Detect which cell encompasses the target text, then output its [X, Y] center coordinate. 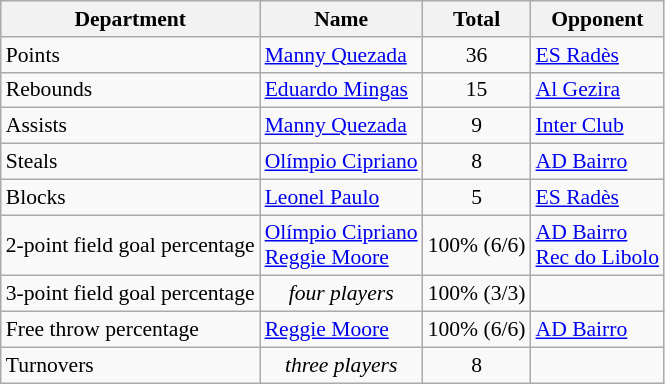
Rebounds [130, 90]
Name [342, 19]
100% (3/3) [477, 294]
Olímpio Cipriano Reggie Moore [342, 246]
Olímpio Cipriano [342, 162]
AD Bairro Rec do Libolo [598, 246]
Al Gezira [598, 90]
9 [477, 126]
Free throw percentage [130, 330]
Assists [130, 126]
3-point field goal percentage [130, 294]
three players [342, 365]
Leonel Paulo [342, 197]
15 [477, 90]
Total [477, 19]
Steals [130, 162]
Opponent [598, 19]
Points [130, 55]
2-point field goal percentage [130, 246]
Turnovers [130, 365]
36 [477, 55]
Blocks [130, 197]
Eduardo Mingas [342, 90]
Reggie Moore [342, 330]
5 [477, 197]
four players [342, 294]
Department [130, 19]
Inter Club [598, 126]
